Pinpoint the cell where the given text exists, returning its (x, y) midpoint coordinate. 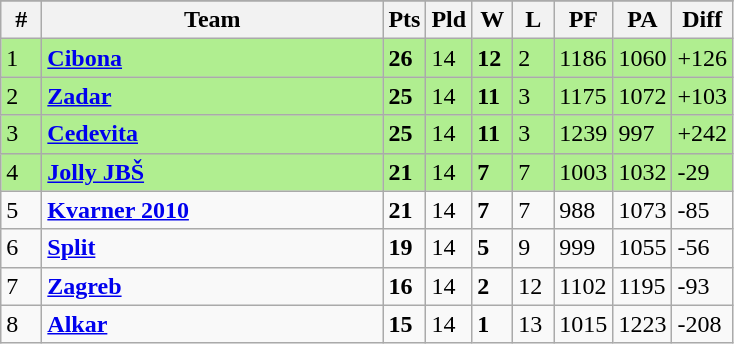
1032 (642, 172)
8 (22, 324)
1186 (584, 58)
26 (404, 58)
16 (404, 286)
Pld (449, 20)
1060 (642, 58)
-85 (702, 210)
4 (22, 172)
-93 (702, 286)
988 (584, 210)
1073 (642, 210)
Split (212, 248)
1102 (584, 286)
9 (534, 248)
PF (584, 20)
+126 (702, 58)
1239 (584, 134)
+103 (702, 96)
PA (642, 20)
-208 (702, 324)
Jolly JBŠ (212, 172)
997 (642, 134)
# (22, 20)
1003 (584, 172)
Alkar (212, 324)
Diff (702, 20)
L (534, 20)
W (492, 20)
1055 (642, 248)
1015 (584, 324)
6 (22, 248)
999 (584, 248)
Team (212, 20)
Zadar (212, 96)
13 (534, 324)
1195 (642, 286)
-56 (702, 248)
Cedevita (212, 134)
15 (404, 324)
-29 (702, 172)
Kvarner 2010 (212, 210)
Cibona (212, 58)
19 (404, 248)
Pts (404, 20)
Zagreb (212, 286)
1175 (584, 96)
1223 (642, 324)
1072 (642, 96)
+242 (702, 134)
